Return [x, y] of the center of cell containing provided text 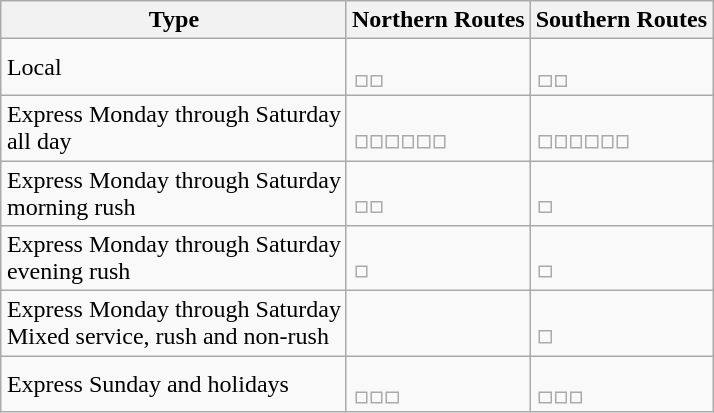
Southern Routes [621, 20]
Express Monday through Saturdaymorning rush [174, 192]
Local [174, 68]
Express Sunday and holidays [174, 384]
Type [174, 20]
Express Monday through Saturdayevening rush [174, 258]
Express Monday through SaturdayMixed service, rush and non-rush [174, 324]
Northern Routes [438, 20]
Express Monday through Saturdayall day [174, 128]
